Identify which cell holds the provided text, then report its [x, y] central coordinate. 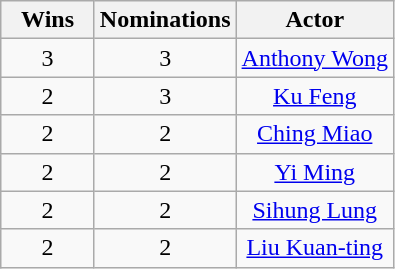
Actor [314, 20]
Ching Miao [314, 134]
Ku Feng [314, 96]
Sihung Lung [314, 210]
Wins [48, 20]
Nominations [165, 20]
Anthony Wong [314, 58]
Yi Ming [314, 172]
Liu Kuan-ting [314, 248]
